Return (x, y) of the center of cell containing provided text 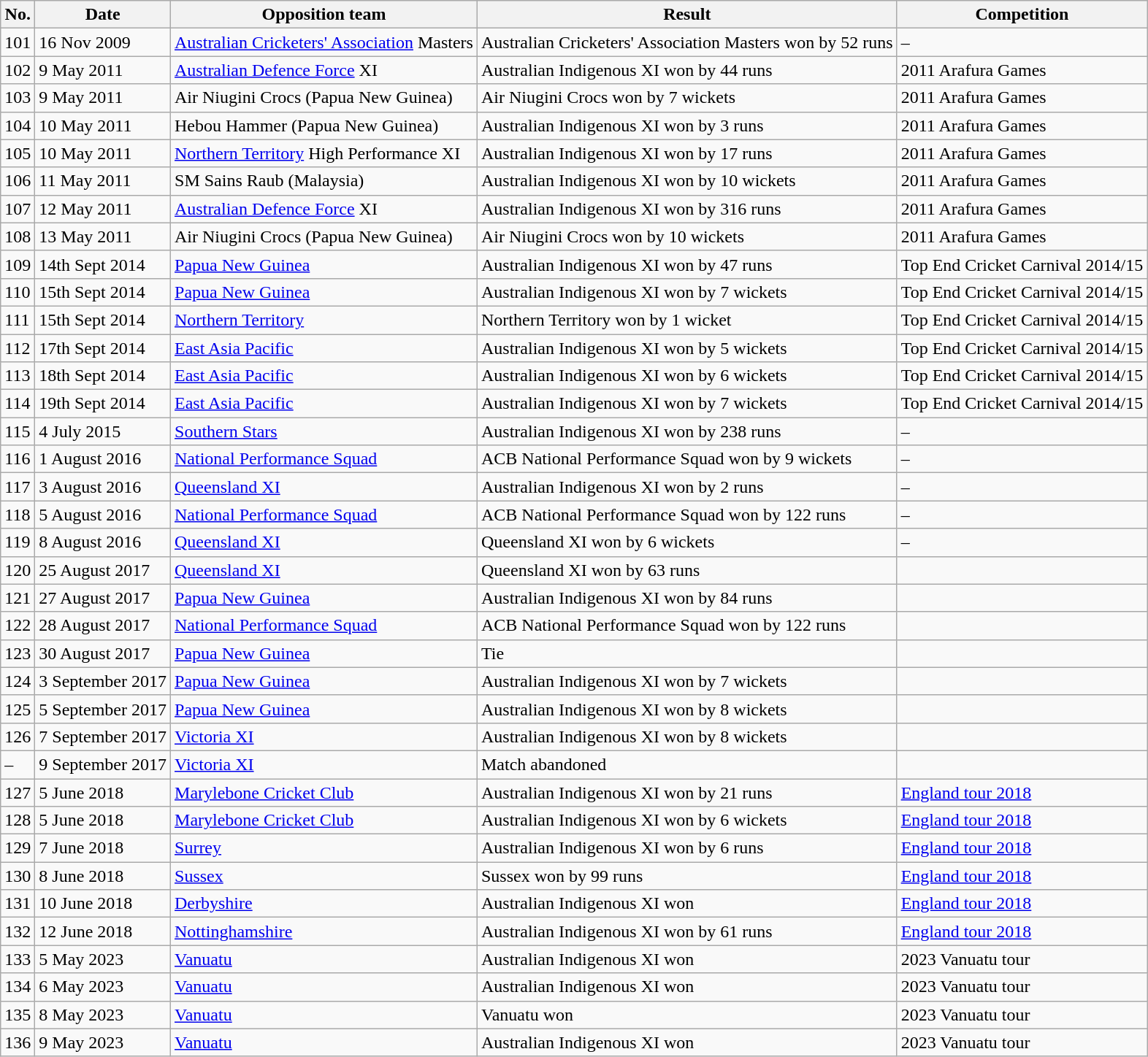
25 August 2017 (103, 570)
107 (18, 209)
Australian Indigenous XI won by 47 runs (686, 264)
118 (18, 515)
3 August 2016 (103, 487)
Australian Indigenous XI won by 5 wickets (686, 348)
Australian Cricketers' Association Masters won by 52 runs (686, 42)
121 (18, 598)
3 September 2017 (103, 681)
12 June 2018 (103, 931)
Nottinghamshire (324, 931)
112 (18, 348)
Australian Indigenous XI won by 10 wickets (686, 181)
Date (103, 15)
28 August 2017 (103, 626)
6 May 2023 (103, 987)
ACB National Performance Squad won by 9 wickets (686, 459)
7 June 2018 (103, 848)
Result (686, 15)
130 (18, 876)
5 August 2016 (103, 515)
16 Nov 2009 (103, 42)
Air Niugini Crocs won by 10 wickets (686, 237)
Sussex (324, 876)
Australian Indigenous XI won by 61 runs (686, 931)
8 May 2023 (103, 1015)
Opposition team (324, 15)
5 May 2023 (103, 959)
Australian Cricketers' Association Masters (324, 42)
Australian Indigenous XI won by 17 runs (686, 153)
17th Sept 2014 (103, 348)
Match abandoned (686, 764)
119 (18, 542)
9 May 2023 (103, 1042)
117 (18, 487)
Australian Indigenous XI won by 3 runs (686, 126)
106 (18, 181)
116 (18, 459)
129 (18, 848)
132 (18, 931)
131 (18, 904)
105 (18, 153)
Southern Stars (324, 431)
122 (18, 626)
14th Sept 2014 (103, 264)
No. (18, 15)
Australian Indigenous XI won by 6 runs (686, 848)
Australian Indigenous XI won by 238 runs (686, 431)
Queensland XI won by 63 runs (686, 570)
10 June 2018 (103, 904)
Australian Indigenous XI won by 84 runs (686, 598)
Competition (1022, 15)
127 (18, 792)
Vanuatu won (686, 1015)
Surrey (324, 848)
133 (18, 959)
Australian Indigenous XI won by 44 runs (686, 70)
Australian Indigenous XI won by 2 runs (686, 487)
9 September 2017 (103, 764)
115 (18, 431)
Tie (686, 653)
30 August 2017 (103, 653)
1 August 2016 (103, 459)
Derbyshire (324, 904)
18th Sept 2014 (103, 376)
7 September 2017 (103, 737)
Northern Territory High Performance XI (324, 153)
134 (18, 987)
Hebou Hammer (Papua New Guinea) (324, 126)
102 (18, 70)
114 (18, 404)
12 May 2011 (103, 209)
101 (18, 42)
111 (18, 320)
103 (18, 98)
128 (18, 820)
11 May 2011 (103, 181)
Northern Territory won by 1 wicket (686, 320)
Queensland XI won by 6 wickets (686, 542)
124 (18, 681)
113 (18, 376)
Air Niugini Crocs won by 7 wickets (686, 98)
4 July 2015 (103, 431)
120 (18, 570)
Northern Territory (324, 320)
5 September 2017 (103, 709)
125 (18, 709)
110 (18, 292)
Sussex won by 99 runs (686, 876)
136 (18, 1042)
27 August 2017 (103, 598)
109 (18, 264)
Australian Indigenous XI won by 21 runs (686, 792)
SM Sains Raub (Malaysia) (324, 181)
135 (18, 1015)
104 (18, 126)
123 (18, 653)
Australian Indigenous XI won by 316 runs (686, 209)
13 May 2011 (103, 237)
108 (18, 237)
19th Sept 2014 (103, 404)
126 (18, 737)
8 August 2016 (103, 542)
8 June 2018 (103, 876)
